Return (x, y) of the center of cell containing provided text 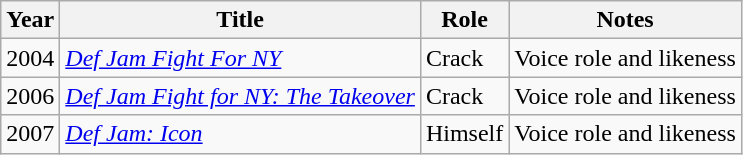
Himself (464, 134)
2006 (30, 96)
Role (464, 20)
2007 (30, 134)
Notes (626, 20)
Title (240, 20)
Year (30, 20)
Def Jam Fight For NY (240, 58)
Def Jam Fight for NY: The Takeover (240, 96)
2004 (30, 58)
Def Jam: Icon (240, 134)
